Search for the cell housing the specified text and yield its (x, y) center coordinate. 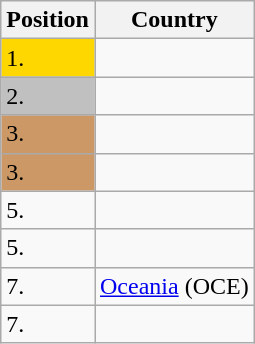
Position (48, 20)
1. (48, 58)
2. (48, 96)
Oceania (OCE) (174, 286)
Country (174, 20)
